Identify which cell holds the provided text, then report its [x, y] central coordinate. 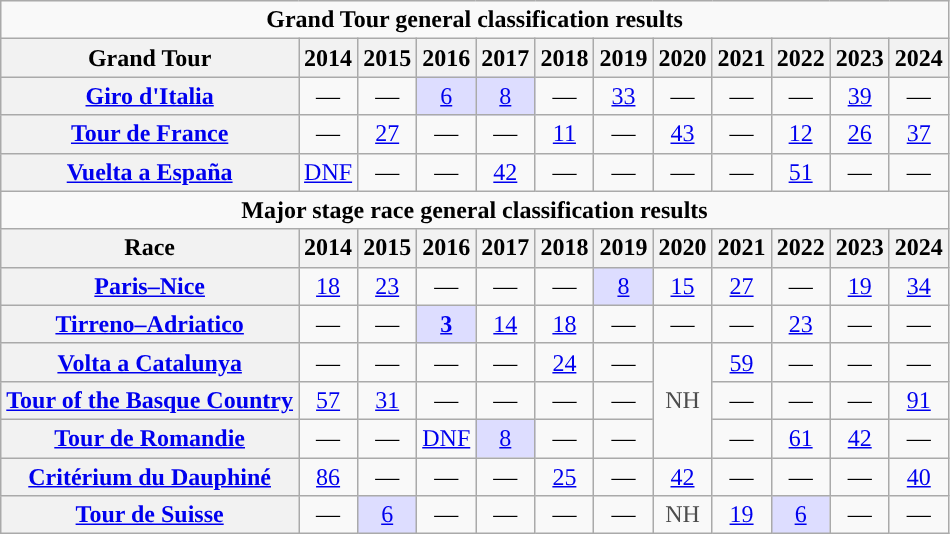
Tour of the Basque Country [150, 400]
91 [918, 400]
Tour de Romandie [150, 438]
Paris–Nice [150, 286]
33 [624, 96]
31 [388, 400]
Grand Tour [150, 58]
Grand Tour general classification results [475, 20]
37 [918, 134]
43 [682, 134]
Volta a Catalunya [150, 362]
86 [328, 477]
59 [742, 362]
Race [150, 248]
51 [800, 172]
Major stage race general classification results [475, 210]
14 [506, 324]
34 [918, 286]
3 [446, 324]
Vuelta a España [150, 172]
61 [800, 438]
12 [800, 134]
24 [564, 362]
11 [564, 134]
Tour de Suisse [150, 515]
26 [860, 134]
Tour de France [150, 134]
57 [328, 400]
25 [564, 477]
Tirreno–Adriatico [150, 324]
Giro d'Italia [150, 96]
15 [682, 286]
39 [860, 96]
40 [918, 477]
Critérium du Dauphiné [150, 477]
